Return the (x, y) coordinate for the center point of the cell that contains the specified text.  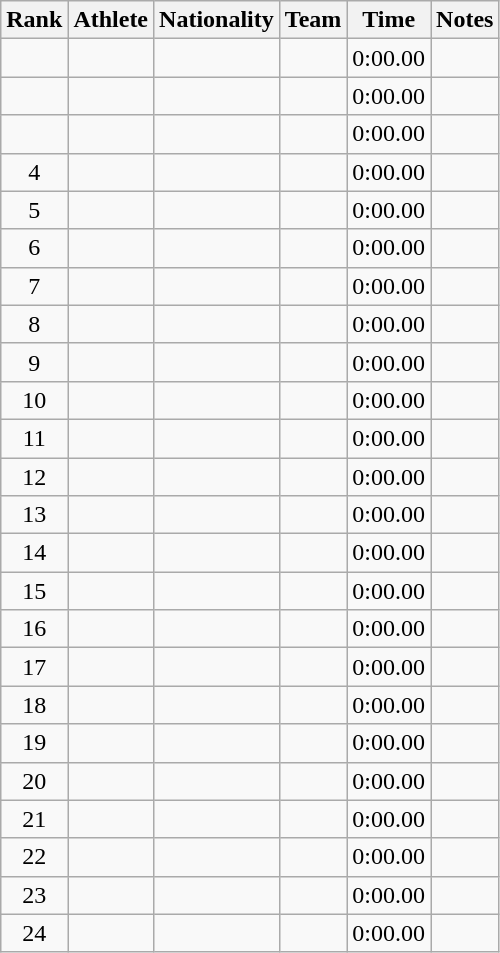
5 (34, 210)
23 (34, 895)
18 (34, 705)
4 (34, 172)
6 (34, 248)
Team (313, 20)
24 (34, 933)
14 (34, 553)
12 (34, 477)
21 (34, 819)
Notes (465, 20)
16 (34, 629)
7 (34, 286)
Nationality (217, 20)
Time (389, 20)
22 (34, 857)
17 (34, 667)
19 (34, 743)
Athlete (111, 20)
20 (34, 781)
8 (34, 324)
11 (34, 438)
10 (34, 400)
Rank (34, 20)
15 (34, 591)
13 (34, 515)
9 (34, 362)
